Extract the [X, Y] coordinate from the center of the cell holding the provided text.  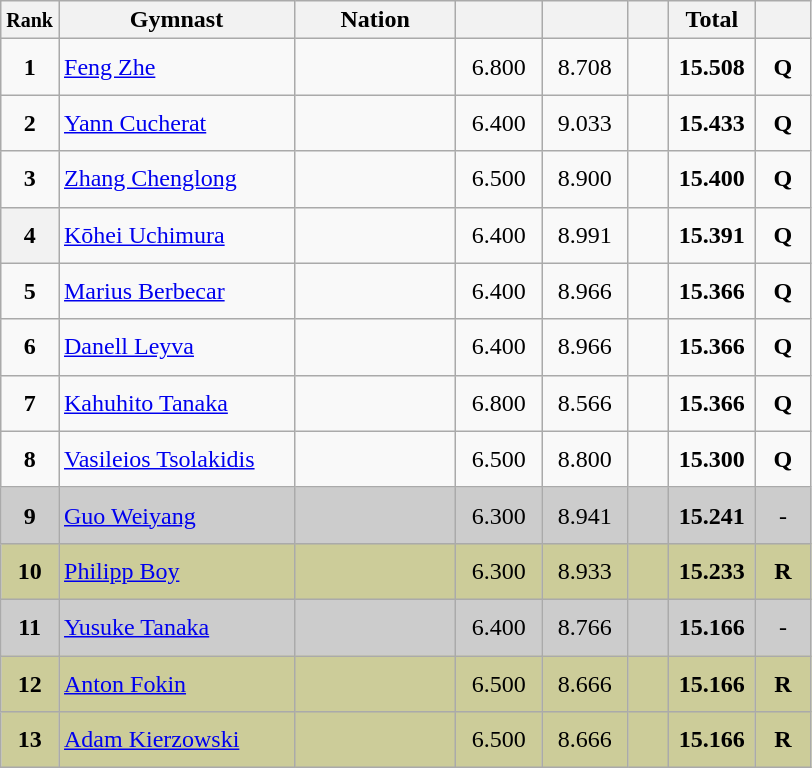
15.300 [712, 459]
11 [30, 627]
15.400 [712, 179]
5 [30, 291]
8.766 [585, 627]
Vasileios Tsolakidis [176, 459]
9.033 [585, 123]
Nation [376, 20]
Marius Berbecar [176, 291]
15.233 [712, 571]
10 [30, 571]
8.941 [585, 515]
8.566 [585, 403]
15.391 [712, 235]
13 [30, 740]
15.241 [712, 515]
Adam Kierzowski [176, 740]
Yann Cucherat [176, 123]
6 [30, 347]
4 [30, 235]
Kōhei Uchimura [176, 235]
Gymnast [176, 20]
8.800 [585, 459]
Kahuhito Tanaka [176, 403]
Guo Weiyang [176, 515]
2 [30, 123]
Zhang Chenglong [176, 179]
8.708 [585, 67]
8.991 [585, 235]
9 [30, 515]
8.900 [585, 179]
8 [30, 459]
15.433 [712, 123]
Anton Fokin [176, 684]
1 [30, 67]
7 [30, 403]
Danell Leyva [176, 347]
8.933 [585, 571]
Total [712, 20]
Rank [30, 20]
Feng Zhe [176, 67]
15.508 [712, 67]
Philipp Boy [176, 571]
12 [30, 684]
Yusuke Tanaka [176, 627]
3 [30, 179]
